Provide the [x, y] coordinate of the cell's center where the given text is located.  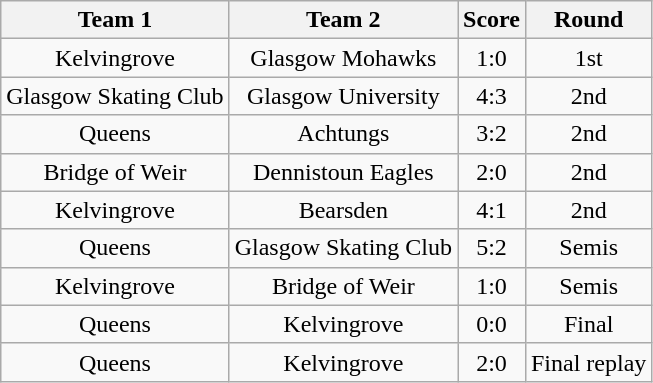
Score [492, 20]
Bearsden [343, 210]
Achtungs [343, 134]
Round [588, 20]
4:3 [492, 96]
5:2 [492, 248]
Team 1 [115, 20]
1st [588, 58]
3:2 [492, 134]
Final [588, 324]
Team 2 [343, 20]
Final replay [588, 362]
Dennistoun Eagles [343, 172]
Glasgow Mohawks [343, 58]
4:1 [492, 210]
Glasgow University [343, 96]
0:0 [492, 324]
